Return (x, y) of the center of cell containing provided text 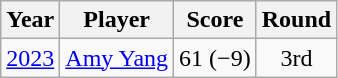
Player (117, 20)
Round (296, 20)
Score (216, 20)
Year (30, 20)
61 (−9) (216, 58)
3rd (296, 58)
2023 (30, 58)
Amy Yang (117, 58)
